Locate the cell with the specified text and output its (X, Y) center coordinate. 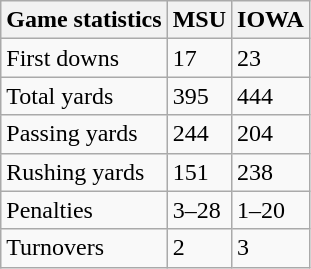
Penalties (84, 210)
3 (271, 248)
395 (199, 96)
151 (199, 172)
244 (199, 134)
Total yards (84, 96)
3–28 (199, 210)
Turnovers (84, 248)
17 (199, 58)
2 (199, 248)
Rushing yards (84, 172)
MSU (199, 20)
First downs (84, 58)
IOWA (271, 20)
204 (271, 134)
23 (271, 58)
238 (271, 172)
Passing yards (84, 134)
444 (271, 96)
1–20 (271, 210)
Game statistics (84, 20)
